Return (X, Y) of the center of cell containing provided text 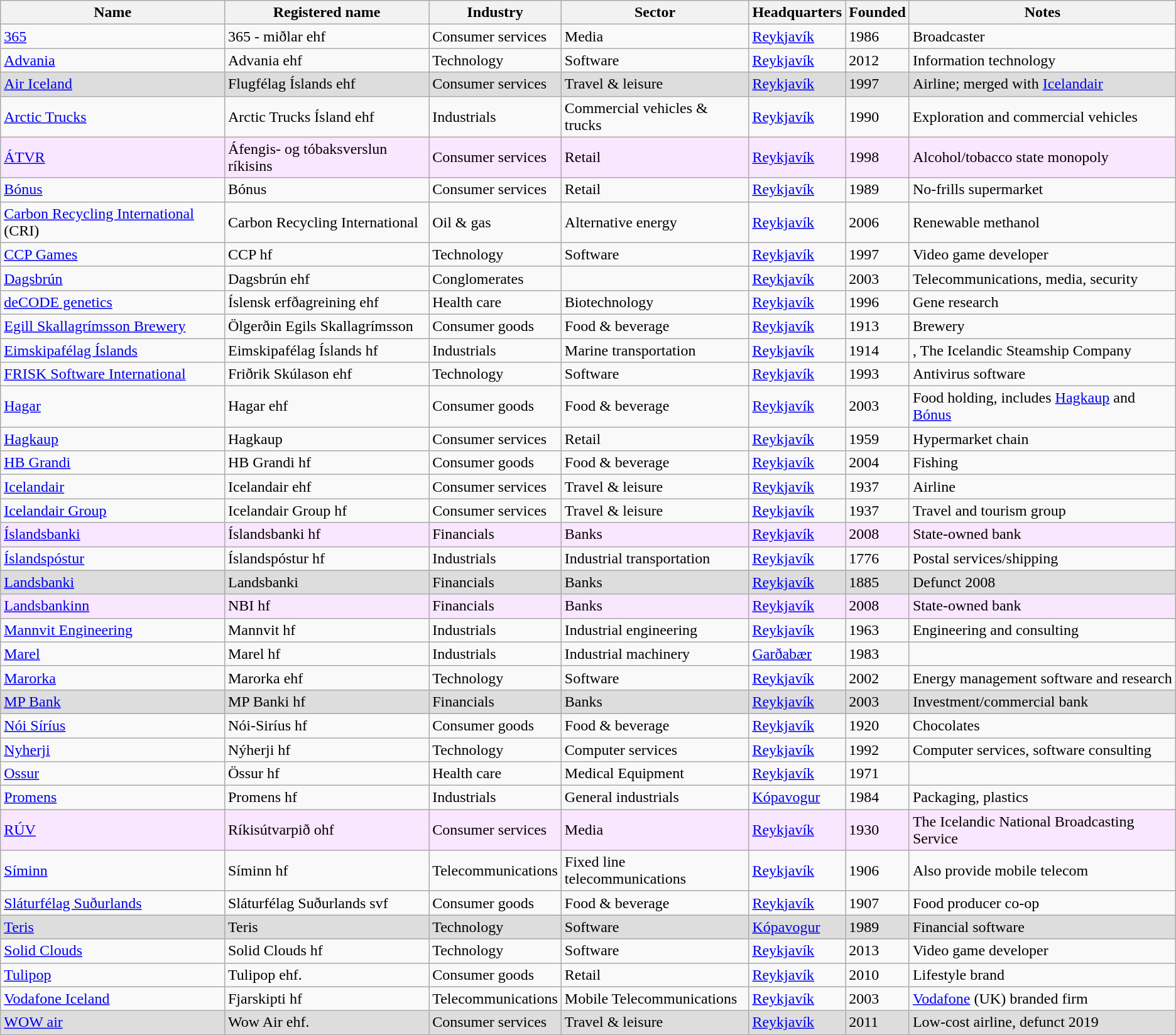
Brewery (1042, 326)
Carbon Recycling International (CRI) (113, 222)
Industrial engineering (655, 630)
Name (113, 13)
Garðabær (797, 654)
1776 (878, 558)
Síminn hf (327, 870)
Commercial vehicles & trucks (655, 117)
Össur hf (327, 774)
Solid Clouds hf (327, 951)
Ríkisútvarpið ohf (327, 830)
WOW air (113, 1022)
Computer services (655, 749)
Icelandair (113, 487)
HB Grandi hf (327, 463)
Sector (655, 13)
2011 (878, 1022)
Packaging, plastics (1042, 798)
Food producer co-op (1042, 903)
Vodafone Iceland (113, 999)
365 - miðlar ehf (327, 36)
Áfengis- og tóbaksverslun ríkisins (327, 157)
Flugfélag Íslands ehf (327, 84)
2012 (878, 60)
1959 (878, 439)
Oil & gas (495, 222)
Mannvit hf (327, 630)
1998 (878, 157)
Promens (113, 798)
Marorka (113, 678)
1906 (878, 870)
Eimskipafélag Íslands (113, 350)
NBI hf (327, 606)
Hagar (113, 407)
HB Grandi (113, 463)
Airline (1042, 487)
1992 (878, 749)
Notes (1042, 13)
Síminn (113, 870)
Promens hf (327, 798)
FRISK Software International (113, 374)
Íslandspóstur hf (327, 558)
Air Iceland (113, 84)
2006 (878, 222)
1920 (878, 725)
Industrial machinery (655, 654)
Marorka ehf (327, 678)
Advania ehf (327, 60)
Eimskipafélag Íslands hf (327, 350)
Egill Skallagrímsson Brewery (113, 326)
Renewable methanol (1042, 222)
Fjarskipti hf (327, 999)
Íslandsbanki (113, 534)
Information technology (1042, 60)
Marine transportation (655, 350)
Advania (113, 60)
Biotechnology (655, 302)
Exploration and commercial vehicles (1042, 117)
Ölgerðin Egils Skallagrímsson (327, 326)
Computer services, software consulting (1042, 749)
365 (113, 36)
RÚV (113, 830)
Low-cost airline, defunct 2019 (1042, 1022)
Investment/commercial bank (1042, 702)
1930 (878, 830)
Friðrik Skúlason ehf (327, 374)
Alcohol/tobacco state monopoly (1042, 157)
MP Banki hf (327, 702)
Broadcaster (1042, 36)
Dagsbrún ehf (327, 278)
1907 (878, 903)
Mannvit Engineering (113, 630)
deCODE genetics (113, 302)
1984 (878, 798)
Ossur (113, 774)
Industrial transportation (655, 558)
Hagar ehf (327, 407)
1990 (878, 117)
Antivirus software (1042, 374)
Airline; merged with Icelandair (1042, 84)
Headquarters (797, 13)
CCP Games (113, 254)
Chocolates (1042, 725)
Lifestyle brand (1042, 975)
Tulipop (113, 975)
Tulipop ehf. (327, 975)
Arctic Trucks (113, 117)
Postal services/shipping (1042, 558)
Icelandair ehf (327, 487)
Financial software (1042, 927)
Industry (495, 13)
Sláturfélag Suðurlands svf (327, 903)
Nói-Siríus hf (327, 725)
1963 (878, 630)
Founded (878, 13)
Sláturfélag Suðurlands (113, 903)
Nói Síríus (113, 725)
Wow Air ehf. (327, 1022)
Fishing (1042, 463)
Nyherji (113, 749)
2013 (878, 951)
Landsbankinn (113, 606)
1996 (878, 302)
Hypermarket chain (1042, 439)
General industrials (655, 798)
Vodafone (UK) branded firm (1042, 999)
Defunct 2008 (1042, 582)
Also provide mobile telecom (1042, 870)
2004 (878, 463)
Alternative energy (655, 222)
1983 (878, 654)
1971 (878, 774)
Marel (113, 654)
Conglomerates (495, 278)
Food holding, includes Hagkaup and Bónus (1042, 407)
Íslensk erfðagreining ehf (327, 302)
MP Bank (113, 702)
, The Icelandic Steamship Company (1042, 350)
Solid Clouds (113, 951)
Icelandair Group (113, 511)
1914 (878, 350)
Medical Equipment (655, 774)
Engineering and consulting (1042, 630)
1993 (878, 374)
Nýherji hf (327, 749)
Marel hf (327, 654)
Travel and tourism group (1042, 511)
ÁTVR (113, 157)
CCP hf (327, 254)
2002 (878, 678)
1986 (878, 36)
1885 (878, 582)
1913 (878, 326)
No-frills supermarket (1042, 190)
The Icelandic National Broadcasting Service (1042, 830)
Fixed line telecommunications (655, 870)
Mobile Telecommunications (655, 999)
Energy management software and research (1042, 678)
Icelandair Group hf (327, 511)
Gene research (1042, 302)
Telecommunications, media, security (1042, 278)
Registered name (327, 13)
Carbon Recycling International (327, 222)
Dagsbrún (113, 278)
2010 (878, 975)
Íslandspóstur (113, 558)
Arctic Trucks Ísland ehf (327, 117)
Íslandsbanki hf (327, 534)
